Extract the [x, y] coordinate from the center of the cell holding the provided text.  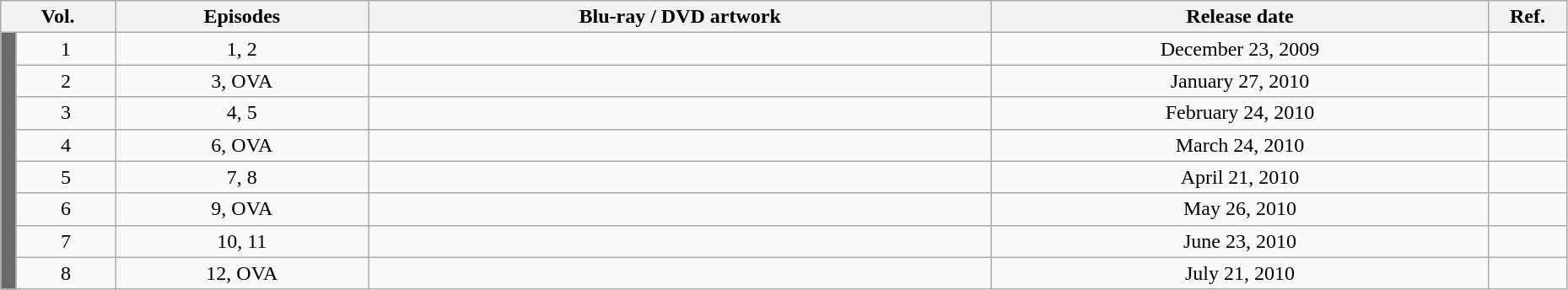
10, 11 [242, 241]
1, 2 [242, 49]
Ref. [1528, 17]
May 26, 2010 [1240, 209]
Release date [1240, 17]
March 24, 2010 [1240, 145]
3, OVA [242, 81]
December 23, 2009 [1240, 49]
2 [66, 81]
1 [66, 49]
6 [66, 209]
6, OVA [242, 145]
4, 5 [242, 113]
February 24, 2010 [1240, 113]
7 [66, 241]
7, 8 [242, 177]
5 [66, 177]
9, OVA [242, 209]
Blu-ray / DVD artwork [680, 17]
4 [66, 145]
8 [66, 273]
12, OVA [242, 273]
Episodes [242, 17]
July 21, 2010 [1240, 273]
June 23, 2010 [1240, 241]
April 21, 2010 [1240, 177]
3 [66, 113]
Vol. [58, 17]
January 27, 2010 [1240, 81]
